Extract the [x, y] coordinate from the center of the cell holding the provided text.  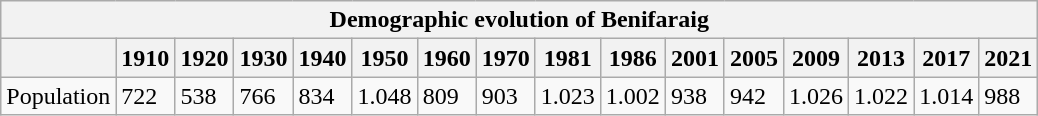
1.022 [882, 96]
1950 [384, 58]
1920 [204, 58]
1.014 [946, 96]
2009 [816, 58]
1981 [568, 58]
942 [754, 96]
1986 [632, 58]
834 [322, 96]
Demographic evolution of Benifaraig [520, 20]
1940 [322, 58]
1970 [506, 58]
2017 [946, 58]
766 [264, 96]
1.002 [632, 96]
2021 [1008, 58]
2005 [754, 58]
Population [58, 96]
988 [1008, 96]
538 [204, 96]
1930 [264, 58]
1960 [446, 58]
2013 [882, 58]
1.048 [384, 96]
2001 [694, 58]
809 [446, 96]
722 [146, 96]
1.026 [816, 96]
1.023 [568, 96]
938 [694, 96]
903 [506, 96]
1910 [146, 58]
